Pinpoint the cell where the given text exists, returning its [x, y] midpoint coordinate. 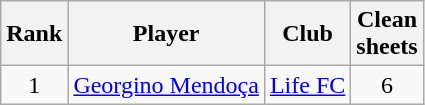
1 [34, 85]
6 [387, 85]
Club [307, 34]
Life FC [307, 85]
Georgino Mendoça [166, 85]
Cleansheets [387, 34]
Rank [34, 34]
Player [166, 34]
